Determine the [X, Y] coordinate at the center of the cell enclosing the given text.  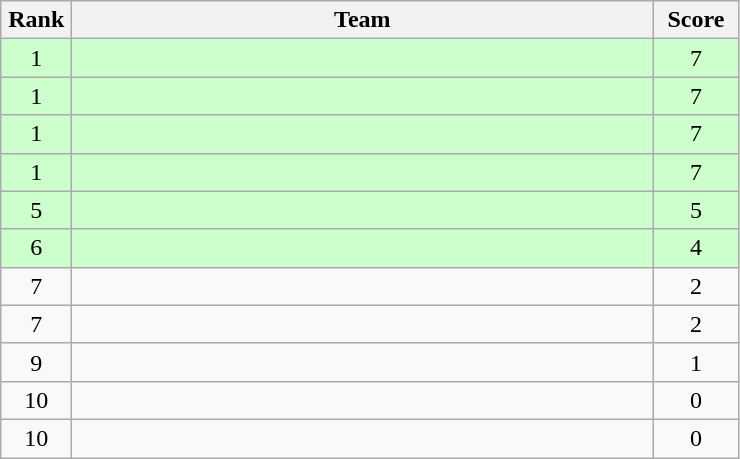
4 [696, 248]
Team [362, 20]
Rank [36, 20]
Score [696, 20]
6 [36, 248]
9 [36, 362]
